Provide the [x, y] coordinate of the cell's center where the given text is located.  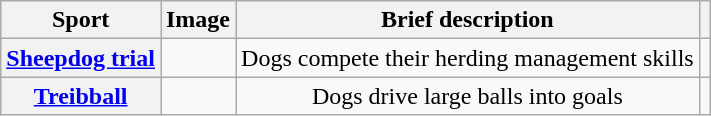
Dogs compete their herding management skills [468, 58]
Dogs drive large balls into goals [468, 96]
Sheepdog trial [81, 58]
Image [198, 20]
Treibball [81, 96]
Sport [81, 20]
Brief description [468, 20]
